Find where the given text appears and provide that cell's center as [X, Y] coordinate. 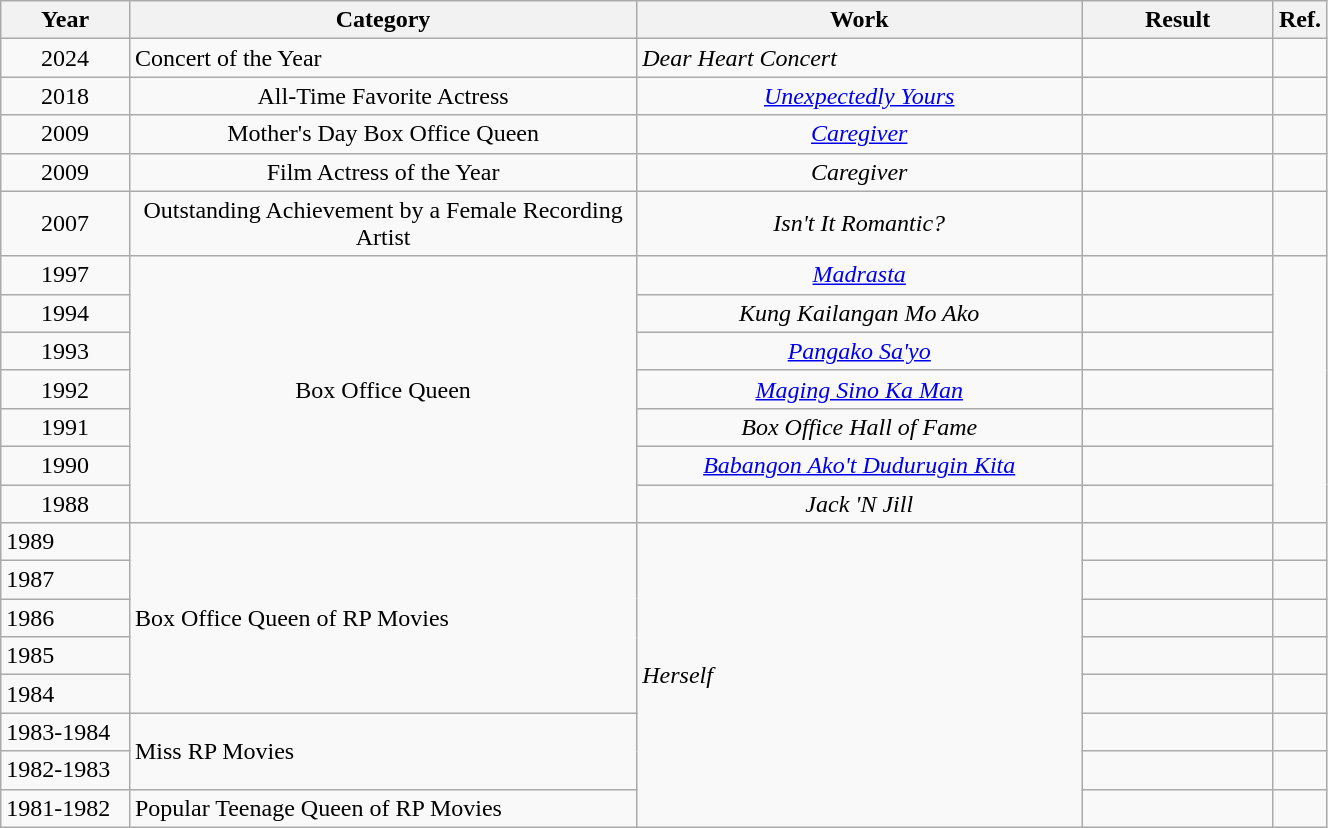
Babangon Ako't Dudurugin Kita [860, 465]
Result [1178, 20]
Box Office Queen [382, 389]
Category [382, 20]
2007 [66, 224]
Madrasta [860, 275]
1989 [66, 542]
Work [860, 20]
1992 [66, 389]
Concert of the Year [382, 58]
Kung Kailangan Mo Ako [860, 313]
Outstanding Achievement by a Female Recording Artist [382, 224]
1994 [66, 313]
1983-1984 [66, 732]
Miss RP Movies [382, 751]
1993 [66, 351]
Dear Heart Concert [860, 58]
Box Office Hall of Fame [860, 427]
Year [66, 20]
1997 [66, 275]
All-Time Favorite Actress [382, 96]
Herself [860, 675]
1990 [66, 465]
2018 [66, 96]
2024 [66, 58]
1986 [66, 618]
1985 [66, 656]
1991 [66, 427]
Popular Teenage Queen of RP Movies [382, 808]
Jack 'N Jill [860, 503]
Pangako Sa'yo [860, 351]
Ref. [1300, 20]
Mother's Day Box Office Queen [382, 134]
Film Actress of the Year [382, 172]
1982-1983 [66, 770]
Maging Sino Ka Man [860, 389]
Box Office Queen of RP Movies [382, 618]
1987 [66, 580]
1981-1982 [66, 808]
Isn't It Romantic? [860, 224]
Unexpectedly Yours [860, 96]
1988 [66, 503]
1984 [66, 694]
